Output the [X, Y] coordinate of the center of the cell containing the given text.  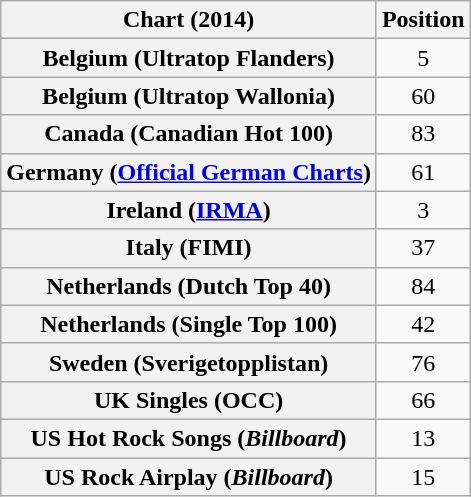
42 [423, 324]
61 [423, 172]
Belgium (Ultratop Flanders) [189, 58]
Netherlands (Single Top 100) [189, 324]
66 [423, 400]
3 [423, 210]
Ireland (IRMA) [189, 210]
13 [423, 438]
US Rock Airplay (Billboard) [189, 477]
76 [423, 362]
Sweden (Sverigetopplistan) [189, 362]
83 [423, 134]
Chart (2014) [189, 20]
Italy (FIMI) [189, 248]
37 [423, 248]
Position [423, 20]
60 [423, 96]
84 [423, 286]
Canada (Canadian Hot 100) [189, 134]
15 [423, 477]
Netherlands (Dutch Top 40) [189, 286]
5 [423, 58]
Germany (Official German Charts) [189, 172]
US Hot Rock Songs (Billboard) [189, 438]
Belgium (Ultratop Wallonia) [189, 96]
UK Singles (OCC) [189, 400]
